From the cell containing the given text, extract its center point as (X, Y) coordinate. 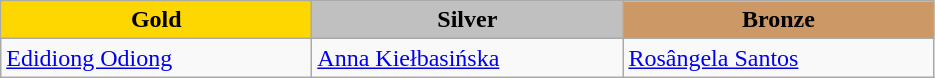
Rosângela Santos (778, 58)
Gold (156, 20)
Silver (468, 20)
Edidiong Odiong (156, 58)
Anna Kiełbasińska (468, 58)
Bronze (778, 20)
